Capture the cell that displays the provided text and extract its [X, Y] central coordinate. 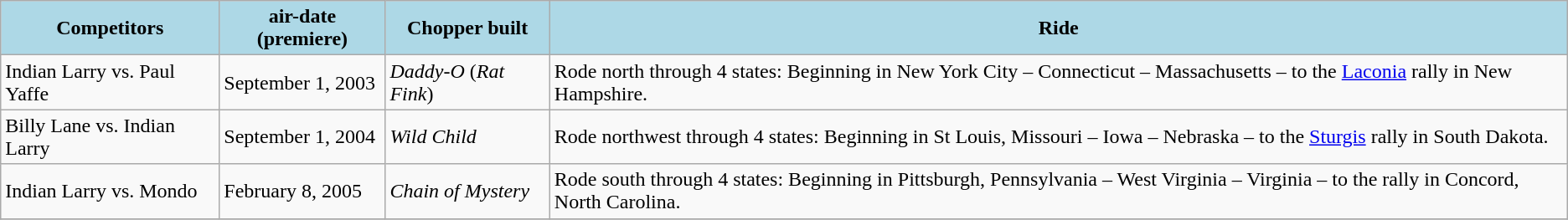
Chain of Mystery [467, 191]
Billy Lane vs. Indian Larry [111, 137]
Rode south through 4 states: Beginning in Pittsburgh, Pennsylvania – West Virginia – Virginia – to the rally in Concord, North Carolina. [1059, 191]
September 1, 2004 [302, 137]
Rode north through 4 states: Beginning in New York City – Connecticut – Massachusetts – to the Laconia rally in New Hampshire. [1059, 82]
Chopper built [467, 28]
Rode northwest through 4 states: Beginning in St Louis, Missouri – Iowa – Nebraska – to the Sturgis rally in South Dakota. [1059, 137]
Indian Larry vs. Mondo [111, 191]
Daddy-O (Rat Fink) [467, 82]
Competitors [111, 28]
September 1, 2003 [302, 82]
air-date (premiere) [302, 28]
Indian Larry vs. Paul Yaffe [111, 82]
Wild Child [467, 137]
February 8, 2005 [302, 191]
Ride [1059, 28]
